Output the (X, Y) coordinate of the center of the cell containing the given text.  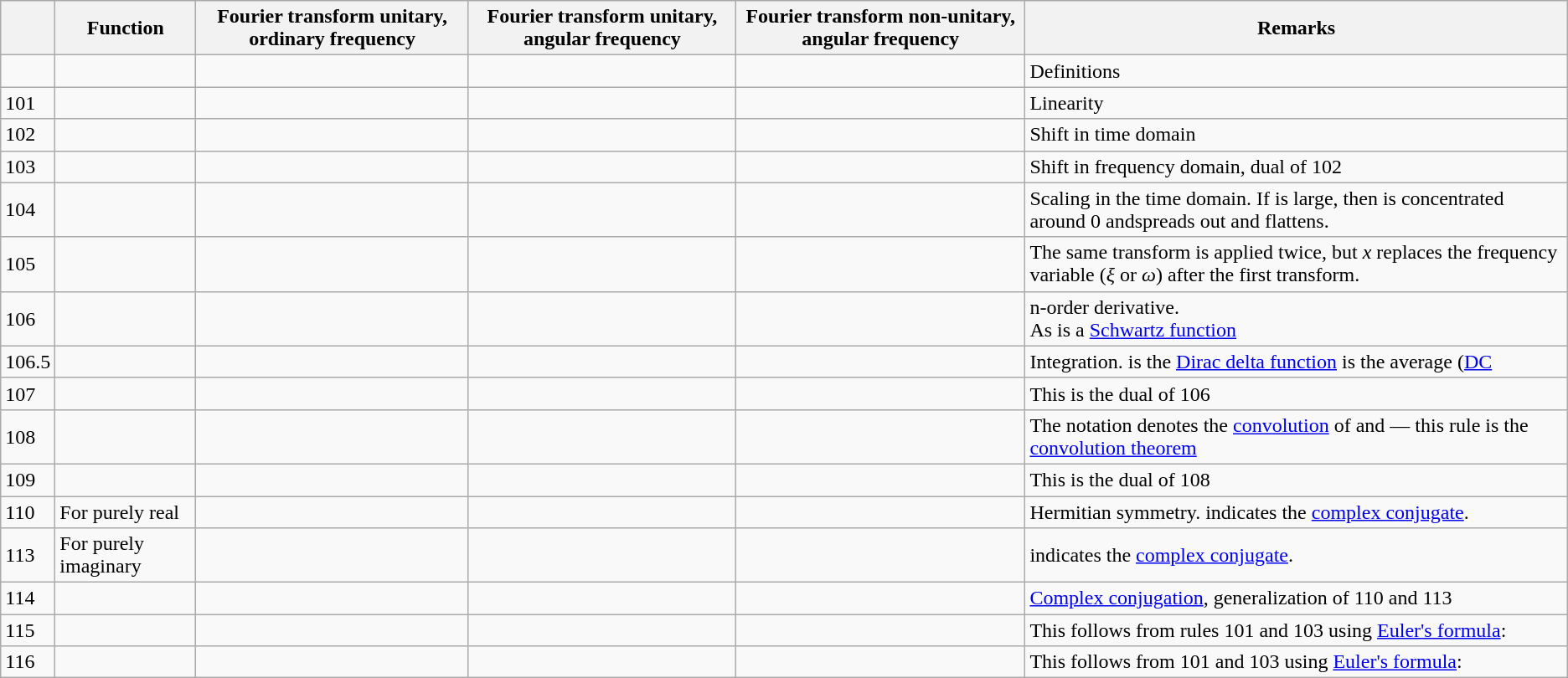
104 (28, 209)
109 (28, 480)
Shift in frequency domain, dual of 102 (1297, 167)
This is the dual of 108 (1297, 480)
116 (28, 662)
101 (28, 103)
This is the dual of 106 (1297, 393)
For purely imaginary (126, 556)
106 (28, 318)
Remarks (1297, 28)
Linearity (1297, 103)
n-order derivative.As is a Schwartz function (1297, 318)
Fourier transform unitary, ordinary frequency (332, 28)
115 (28, 630)
Shift in time domain (1297, 135)
indicates the complex conjugate. (1297, 556)
Definitions (1297, 71)
108 (28, 437)
110 (28, 511)
113 (28, 556)
Scaling in the time domain. If is large, then is concentrated around 0 andspreads out and flattens. (1297, 209)
107 (28, 393)
105 (28, 265)
This follows from 101 and 103 using Euler's formula: (1297, 662)
The notation denotes the convolution of and — this rule is the convolution theorem (1297, 437)
This follows from rules 101 and 103 using Euler's formula: (1297, 630)
Fourier transform unitary, angular frequency (601, 28)
For purely real (126, 511)
102 (28, 135)
Complex conjugation, generalization of 110 and 113 (1297, 598)
Integration. is the Dirac delta function is the average (DC (1297, 362)
Function (126, 28)
Fourier transform non-unitary, angular frequency (881, 28)
Hermitian symmetry. indicates the complex conjugate. (1297, 511)
114 (28, 598)
106.5 (28, 362)
103 (28, 167)
The same transform is applied twice, but x replaces the frequency variable (ξ or ω) after the first transform. (1297, 265)
